Extract the (X, Y) coordinate from the center of the cell holding the provided text.  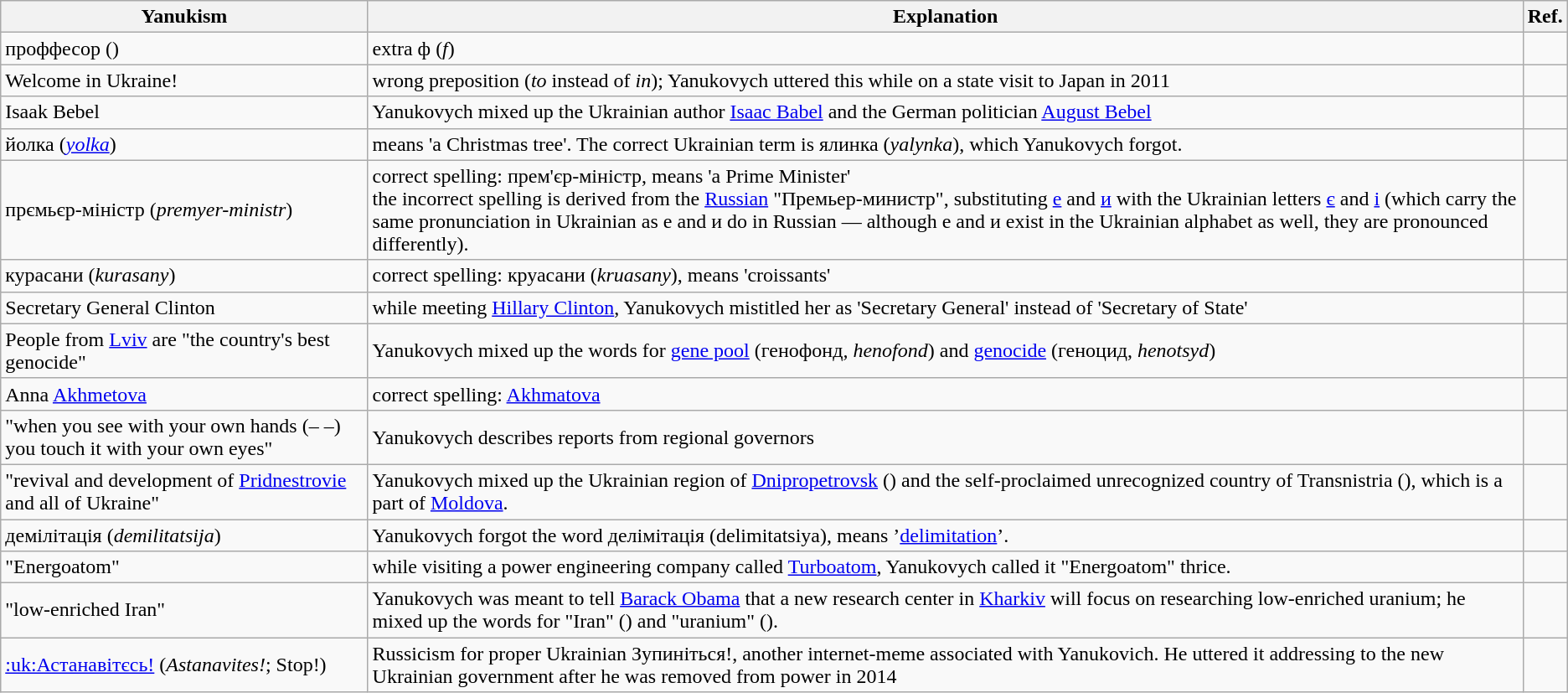
Ref. (1545, 17)
Explanation (945, 17)
means 'a Christmas tree'. The correct Ukrainian term is ялинка (yalynka), which Yanukovych forgot. (945, 144)
"revival and development of Pridnestrovie and all of Ukraine" (184, 491)
"when you see with your own hands (– –) you touch it with your own eyes" (184, 437)
People from Lviv are "the country's best genocide" (184, 350)
Yanukovych forgot the word делімітація (delimitatsiya), means ’delimitation’. (945, 535)
Yanukovych mixed up the words for gene pool (генофонд, henofond) and genocide (геноцид, henotsyd) (945, 350)
extra ф (f) (945, 49)
correct spelling: Akhmatova (945, 394)
курасани (kurasany) (184, 276)
Anna Akhmetova (184, 394)
"Energoatom" (184, 567)
Yanukovych describes reports from regional governors (945, 437)
while visiting a power engineering company called Turboatom, Yanukovych called it "Energoatom" thrice. (945, 567)
correct spelling: круасани (kruasany), means 'croissants' (945, 276)
демілітація (demilitatsija) (184, 535)
прємьєр-міністр (premyer-ministr) (184, 209)
wrong preposition (to instead of in); Yanukovych uttered this while on a state visit to Japan in 2011 (945, 80)
Yanukism (184, 17)
Isaak Bebel (184, 112)
Welcome in Ukraine! (184, 80)
йолка (yolka) (184, 144)
проффесор () (184, 49)
Secretary General Clinton (184, 308)
"low-enriched Iran" (184, 610)
Yanukovych mixed up the Ukrainian author Isaac Babel and the German politician August Bebel (945, 112)
:uk:Астанавітєсь! (Astanavites!; Stop!) (184, 665)
while meeting Hillary Clinton, Yanukovych mistitled her as 'Secretary General' instead of 'Secretary of State' (945, 308)
